Extract the (x, y) coordinate from the center of the cell holding the provided text.  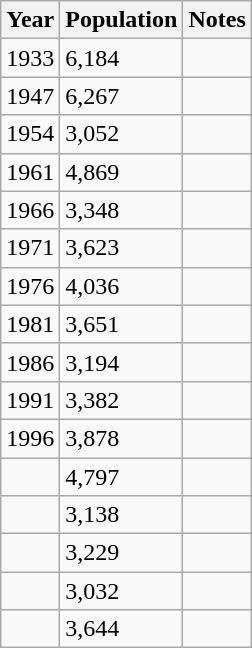
3,382 (122, 400)
1947 (30, 96)
1961 (30, 172)
3,348 (122, 210)
3,651 (122, 324)
1991 (30, 400)
4,036 (122, 286)
4,797 (122, 477)
3,229 (122, 553)
3,623 (122, 248)
4,869 (122, 172)
Notes (217, 20)
6,184 (122, 58)
1976 (30, 286)
3,032 (122, 591)
1986 (30, 362)
1933 (30, 58)
1971 (30, 248)
1954 (30, 134)
6,267 (122, 96)
Population (122, 20)
3,194 (122, 362)
1966 (30, 210)
1996 (30, 438)
3,644 (122, 629)
3,052 (122, 134)
Year (30, 20)
1981 (30, 324)
3,878 (122, 438)
3,138 (122, 515)
